Detect which cell encompasses the target text, then output its (X, Y) center coordinate. 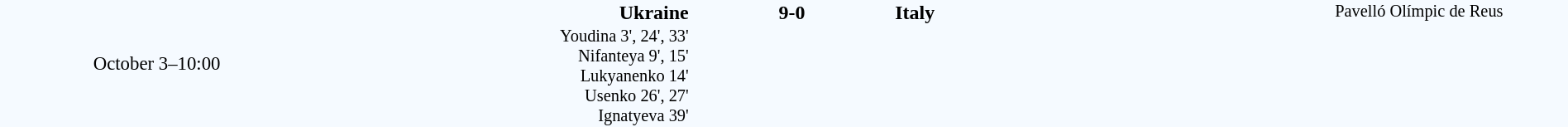
Youdina 3', 24', 33'Nifanteya 9', 15'Lukyanenko 14'Usenko 26', 27'Ignatyeva 39' (501, 76)
Italy (1082, 12)
October 3–10:00 (157, 63)
Pavelló Olímpic de Reus (1419, 63)
9-0 (791, 12)
Ukraine (501, 12)
